Determine the (x, y) coordinate at the center of the cell enclosing the given text.  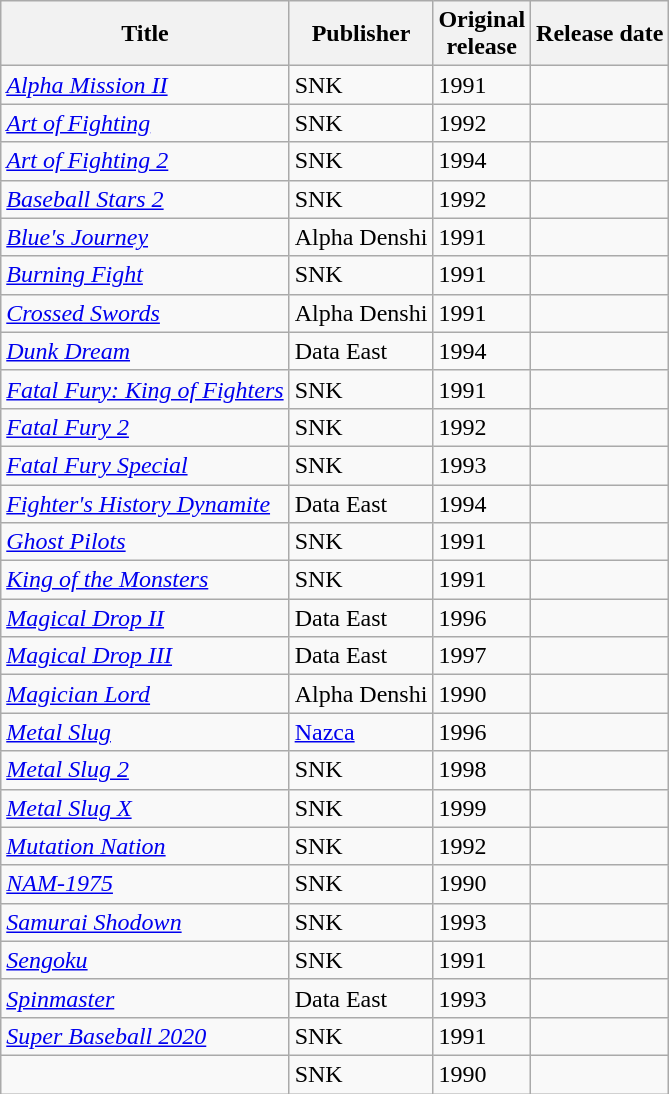
Sengoku (145, 960)
Blue's Journey (145, 237)
1999 (482, 808)
Nazca (361, 732)
Fighter's History Dynamite (145, 503)
Art of Fighting 2 (145, 161)
Baseball Stars 2 (145, 199)
NAM-1975 (145, 884)
Release date (600, 34)
Crossed Swords (145, 313)
Magician Lord (145, 694)
1997 (482, 656)
Metal Slug (145, 732)
Originalrelease (482, 34)
Metal Slug X (145, 808)
Fatal Fury: King of Fighters (145, 389)
Burning Fight (145, 275)
Magical Drop II (145, 618)
Spinmaster (145, 998)
Magical Drop III (145, 656)
Publisher (361, 34)
Samurai Shodown (145, 922)
Fatal Fury Special (145, 465)
Metal Slug 2 (145, 770)
Fatal Fury 2 (145, 427)
Dunk Dream (145, 351)
1998 (482, 770)
Mutation Nation (145, 846)
Alpha Mission II (145, 85)
Art of Fighting (145, 123)
King of the Monsters (145, 580)
Ghost Pilots (145, 542)
Super Baseball 2020 (145, 1036)
Title (145, 34)
